Search for the cell housing the specified text and yield its [x, y] center coordinate. 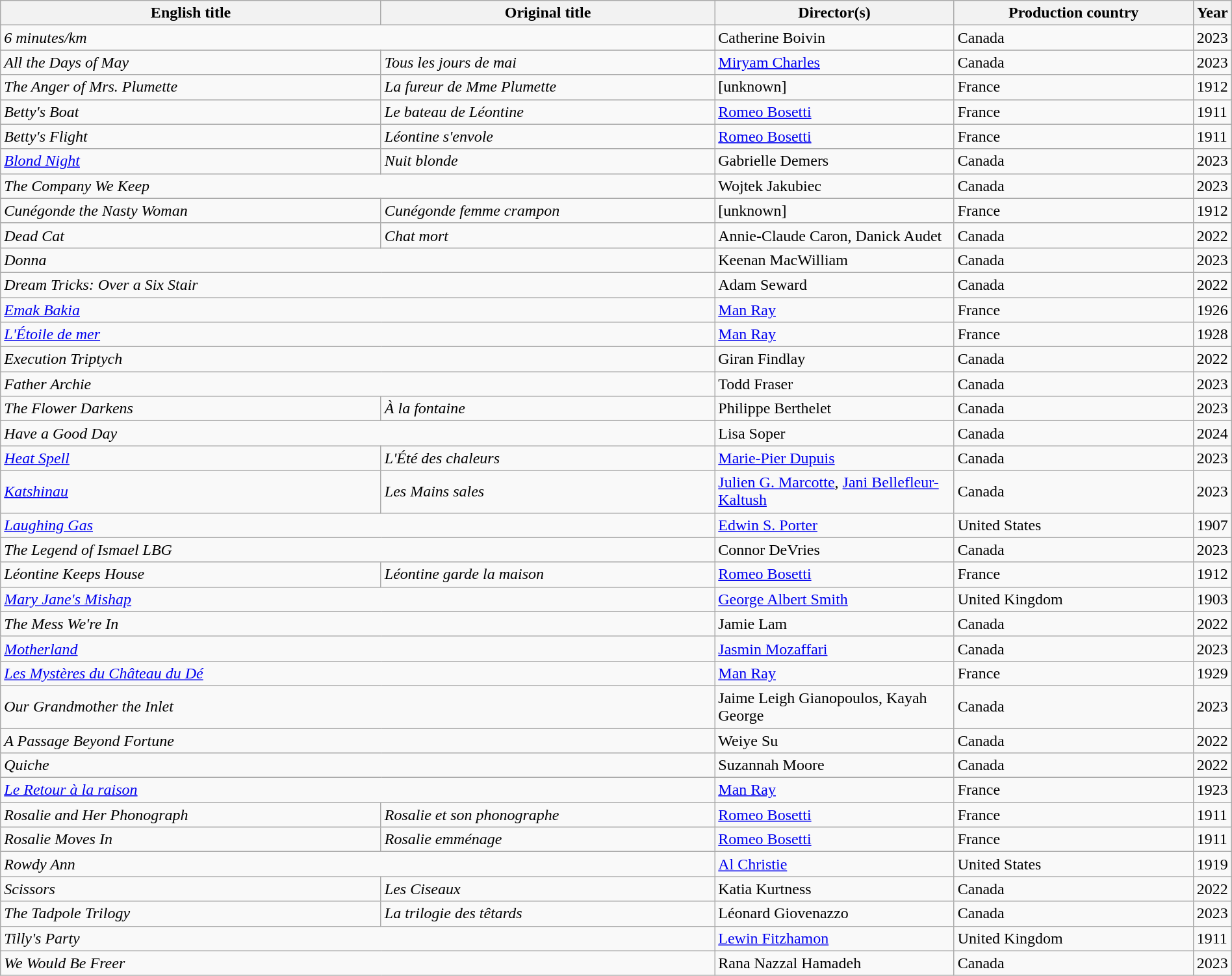
Year [1213, 13]
Julien G. Marcotte, Jani Bellefleur-Kaltush [834, 491]
Marie-Pier Dupuis [834, 458]
The Mess We're In [357, 624]
Catherine Boivin [834, 38]
La trilogie des têtards [547, 914]
Léonard Giovenazzo [834, 914]
All the Days of May [191, 62]
1923 [1213, 790]
George Albert Smith [834, 599]
Katia Kurtness [834, 889]
Nuit blonde [547, 161]
Betty's Flight [191, 136]
Scissors [191, 889]
Léontine s'envole [547, 136]
Rosalie et son phonographe [547, 815]
Laughing Gas [357, 525]
1929 [1213, 673]
1903 [1213, 599]
Weiye Su [834, 740]
Director(s) [834, 13]
Adam Seward [834, 285]
L'Étoile de mer [357, 335]
Tous les jours de mai [547, 62]
Motherland [357, 649]
Rosalie Moves In [191, 840]
Lewin Fitzhamon [834, 938]
Have a Good Day [357, 433]
6 minutes/km [357, 38]
Les Ciseaux [547, 889]
Cunégonde the Nasty Woman [191, 211]
À la fontaine [547, 409]
Dream Tricks: Over a Six Stair [357, 285]
Le bateau de Léontine [547, 112]
Connor DeVries [834, 550]
Heat Spell [191, 458]
Gabrielle Demers [834, 161]
Wojtek Jakubiec [834, 186]
Les Mains sales [547, 491]
Le Retour à la raison [357, 790]
Giran Findlay [834, 359]
L'Été des chaleurs [547, 458]
Les Mystères du Château du Dé [357, 673]
1919 [1213, 864]
Betty's Boat [191, 112]
Rosalie and Her Phonograph [191, 815]
Chat mort [547, 235]
Tilly's Party [357, 938]
Rowdy Ann [357, 864]
The Company We Keep [357, 186]
We Would Be Freer [357, 963]
Edwin S. Porter [834, 525]
Léontine Keeps House [191, 574]
Lisa Soper [834, 433]
Jasmin Mozaffari [834, 649]
1907 [1213, 525]
Cunégonde femme crampon [547, 211]
Blond Night [191, 161]
Emak Bakia [357, 310]
The Flower Darkens [191, 409]
Execution Triptych [357, 359]
Léontine garde la maison [547, 574]
Miryam Charles [834, 62]
Original title [547, 13]
English title [191, 13]
The Tadpole Trilogy [191, 914]
The Anger of Mrs. Plumette [191, 87]
Production country [1073, 13]
1926 [1213, 310]
Rana Nazzal Hamadeh [834, 963]
Donna [357, 260]
Jamie Lam [834, 624]
Rosalie emménage [547, 840]
2024 [1213, 433]
Father Archie [357, 384]
La fureur de Mme Plumette [547, 87]
Jaime Leigh Gianopoulos, Kayah George [834, 707]
Dead Cat [191, 235]
Quiche [357, 765]
The Legend of Ismael LBG [357, 550]
Philippe Berthelet [834, 409]
Mary Jane's Mishap [357, 599]
1928 [1213, 335]
Annie-Claude Caron, Danick Audet [834, 235]
Suzannah Moore [834, 765]
Keenan MacWilliam [834, 260]
Al Christie [834, 864]
Katshinau [191, 491]
A Passage Beyond Fortune [357, 740]
Todd Fraser [834, 384]
Our Grandmother the Inlet [357, 707]
